Return [x, y] of the center of cell containing provided text 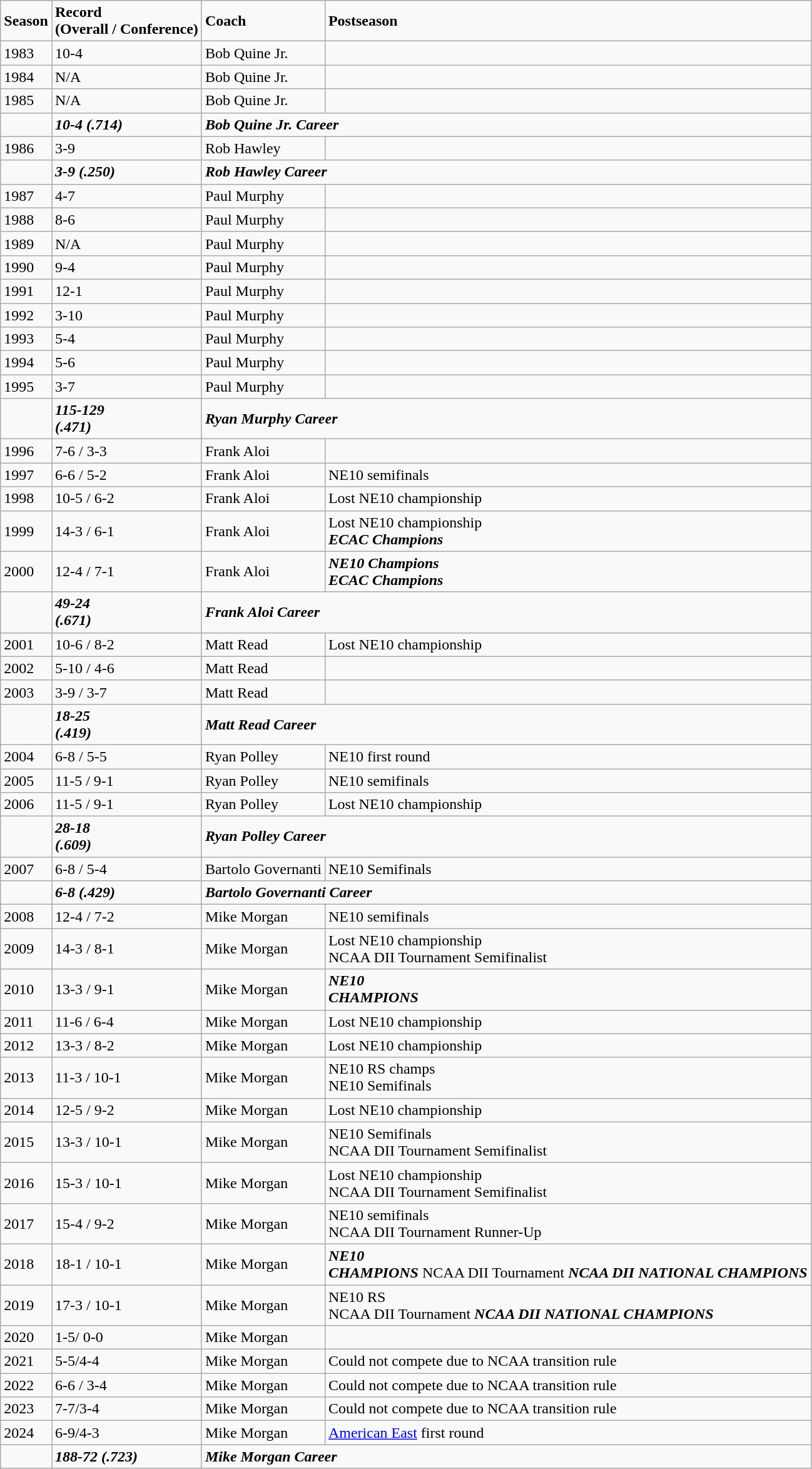
4-7 [126, 196]
9-4 [126, 267]
12-4 / 7-1 [126, 572]
1990 [26, 267]
15-3 / 10-1 [126, 1182]
2010 [26, 990]
15-4 / 9-2 [126, 1224]
12-5 / 9-2 [126, 1110]
1993 [26, 339]
Record(Overall / Conference) [126, 21]
NE10 RS champsNE10 Semifinals [568, 1077]
3-10 [126, 315]
2020 [26, 1338]
49-24(.671) [126, 612]
Rob Hawley Career [506, 172]
6-6 / 3-4 [126, 1385]
NE10 semifinalsNCAA DII Tournament Runner-Up [568, 1224]
17-3 / 10-1 [126, 1305]
2012 [26, 1045]
8-6 [126, 220]
Ryan Polley Career [506, 837]
13-3 / 8-2 [126, 1045]
2023 [26, 1409]
115-129(.471) [126, 419]
1998 [26, 499]
13-3 / 9-1 [126, 990]
2019 [26, 1305]
1-5/ 0-0 [126, 1338]
2009 [26, 948]
NE10 Semifinals [568, 869]
2021 [26, 1361]
188-72 (.723) [126, 1456]
Matt Read Career [506, 724]
Rob Hawley [263, 148]
Season [26, 21]
14-3 / 8-1 [126, 948]
1994 [26, 363]
NE10 ChampionsECAC Champions [568, 572]
NE10 SemifinalsNCAA DII Tournament Semifinalist [568, 1142]
2015 [26, 1142]
6-8 (.429) [126, 893]
6-8 / 5-5 [126, 756]
2002 [26, 668]
Bartolo Governanti Career [506, 893]
2003 [26, 692]
28-18(.609) [126, 837]
2024 [26, 1433]
11-3 / 10-1 [126, 1077]
1996 [26, 451]
6-8 / 5-4 [126, 869]
3-9 (.250) [126, 172]
2022 [26, 1385]
2001 [26, 644]
1988 [26, 220]
3-7 [126, 387]
Bob Quine Jr. Career [506, 125]
5-10 / 4-6 [126, 668]
5-4 [126, 339]
Mike Morgan Career [506, 1456]
18-25(.419) [126, 724]
6-6 / 5-2 [126, 475]
1983 [26, 53]
10-6 / 8-2 [126, 644]
2016 [26, 1182]
10-5 / 6-2 [126, 499]
5-5/4-4 [126, 1361]
Lost NE10 championshipECAC Champions [568, 531]
Frank Aloi Career [506, 612]
7-7/3-4 [126, 1409]
3-9 / 3-7 [126, 692]
7-6 / 3-3 [126, 451]
Coach [263, 21]
2014 [26, 1110]
3-9 [126, 148]
5-6 [126, 363]
2000 [26, 572]
2005 [26, 780]
10-4 (.714) [126, 125]
2007 [26, 869]
1985 [26, 101]
6-9/4-3 [126, 1433]
American East first round [568, 1433]
1987 [26, 196]
1986 [26, 148]
1989 [26, 243]
10-4 [126, 53]
NE10 RSNCAA DII Tournament NCAA DII NATIONAL CHAMPIONS [568, 1305]
2018 [26, 1264]
1991 [26, 291]
2011 [26, 1022]
2017 [26, 1224]
2004 [26, 756]
2008 [26, 917]
NE10 first round [568, 756]
1992 [26, 315]
14-3 / 6-1 [126, 531]
13-3 / 10-1 [126, 1142]
2013 [26, 1077]
1997 [26, 475]
1999 [26, 531]
18-1 / 10-1 [126, 1264]
2006 [26, 805]
12-1 [126, 291]
1984 [26, 77]
Postseason [568, 21]
NE10CHAMPIONS [568, 990]
11-6 / 6-4 [126, 1022]
1995 [26, 387]
NE10CHAMPIONS NCAA DII Tournament NCAA DII NATIONAL CHAMPIONS [568, 1264]
Ryan Murphy Career [506, 419]
Bartolo Governanti [263, 869]
12-4 / 7-2 [126, 917]
